Output the (X, Y) coordinate of the center of the cell containing the given text.  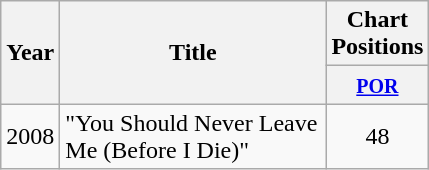
Title (193, 52)
Year (30, 52)
48 (378, 136)
"You Should Never Leave Me (Before I Die)" (193, 136)
Chart Positions (378, 34)
2008 (30, 136)
POR (378, 85)
